Search for the cell housing the specified text and yield its [x, y] center coordinate. 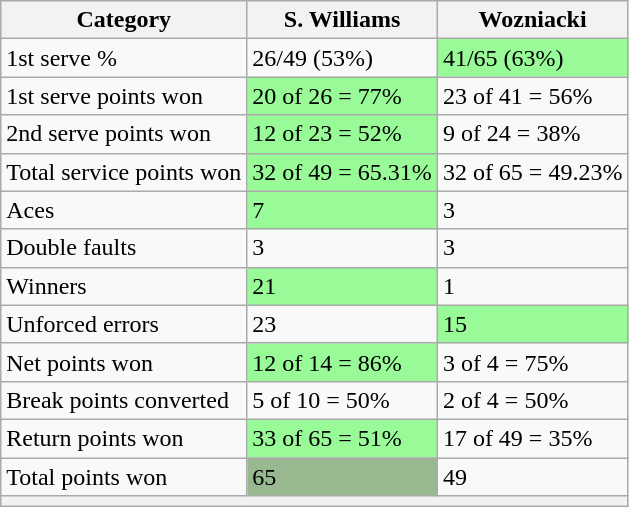
Category [124, 20]
15 [532, 324]
17 of 49 = 35% [532, 438]
S. Williams [342, 20]
1st serve points won [124, 96]
Break points converted [124, 400]
Return points won [124, 438]
21 [342, 286]
23 of 41 = 56% [532, 96]
23 [342, 324]
Net points won [124, 362]
12 of 14 = 86% [342, 362]
49 [532, 477]
32 of 65 = 49.23% [532, 172]
41/65 (63%) [532, 58]
2 of 4 = 50% [532, 400]
9 of 24 = 38% [532, 134]
26/49 (53%) [342, 58]
Unforced errors [124, 324]
Wozniacki [532, 20]
12 of 23 = 52% [342, 134]
1st serve % [124, 58]
65 [342, 477]
Total service points won [124, 172]
7 [342, 210]
Aces [124, 210]
20 of 26 = 77% [342, 96]
Winners [124, 286]
5 of 10 = 50% [342, 400]
1 [532, 286]
3 of 4 = 75% [532, 362]
33 of 65 = 51% [342, 438]
Total points won [124, 477]
Double faults [124, 248]
32 of 49 = 65.31% [342, 172]
2nd serve points won [124, 134]
